From the cell containing the given text, extract its center point as [X, Y] coordinate. 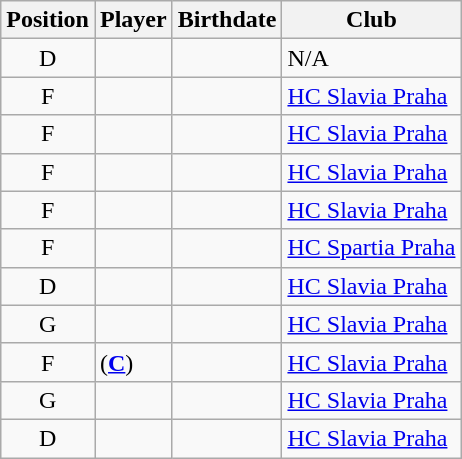
Birthdate [227, 20]
(C) [133, 362]
N/A [372, 58]
HC Spartia Praha [372, 248]
Position [48, 20]
Club [372, 20]
Player [133, 20]
